Return the [x, y] coordinate for the center point of the cell that contains the specified text.  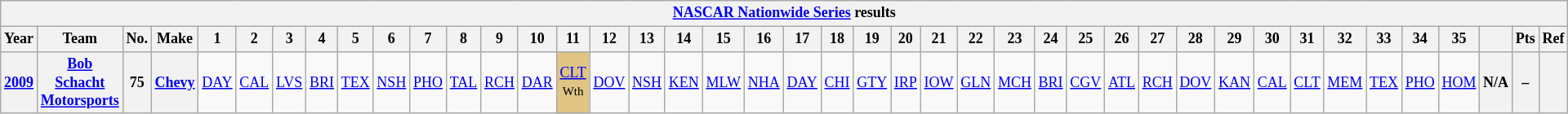
5 [355, 39]
LVS [289, 82]
9 [500, 39]
DAR [537, 82]
Bob Schacht Motorsports [80, 82]
8 [463, 39]
75 [137, 82]
TAL [463, 82]
CLTWth [573, 82]
N/A [1496, 82]
26 [1122, 39]
12 [609, 39]
32 [1345, 39]
30 [1272, 39]
24 [1050, 39]
23 [1015, 39]
2009 [20, 82]
17 [802, 39]
NASCAR Nationwide Series results [784, 13]
7 [428, 39]
35 [1459, 39]
CLT [1307, 82]
6 [392, 39]
KAN [1235, 82]
– [1526, 82]
13 [647, 39]
Year [20, 39]
KEN [684, 82]
2 [255, 39]
Team [80, 39]
Make [175, 39]
Ref [1553, 39]
1 [217, 39]
MCH [1015, 82]
No. [137, 39]
GLN [976, 82]
MLW [724, 82]
GTY [872, 82]
16 [764, 39]
10 [537, 39]
25 [1086, 39]
CHI [837, 82]
CGV [1086, 82]
20 [905, 39]
IOW [939, 82]
MEM [1345, 82]
29 [1235, 39]
34 [1419, 39]
14 [684, 39]
21 [939, 39]
4 [322, 39]
15 [724, 39]
19 [872, 39]
HOM [1459, 82]
Pts [1526, 39]
IRP [905, 82]
22 [976, 39]
NHA [764, 82]
31 [1307, 39]
Chevy [175, 82]
27 [1157, 39]
18 [837, 39]
ATL [1122, 82]
33 [1384, 39]
3 [289, 39]
11 [573, 39]
28 [1196, 39]
